Locate the cell with the specified text and output its (x, y) center coordinate. 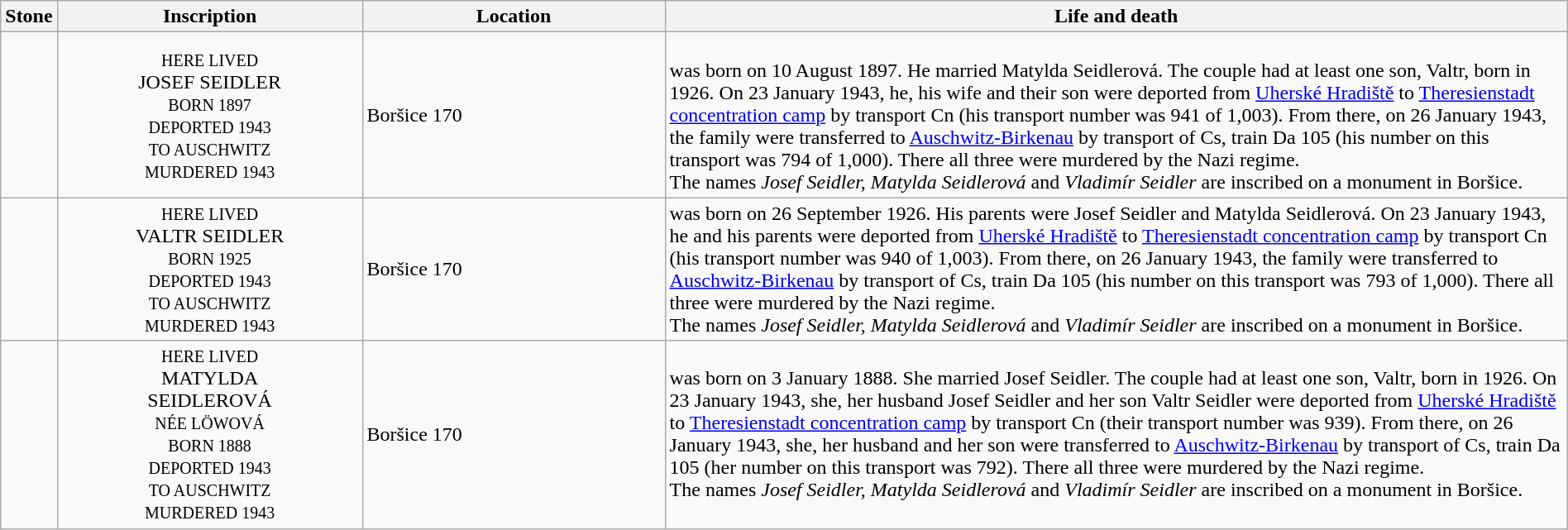
Location (514, 17)
HERE LIVEDJOSEF SEIDLERBORN 1897DEPORTED 1943TO AUSCHWITZMURDERED 1943 (210, 115)
Stone (29, 17)
HERE LIVEDVALTR SEIDLERBORN 1925DEPORTED 1943TO AUSCHWITZMURDERED 1943 (210, 270)
Inscription (210, 17)
Life and death (1116, 17)
HERE LIVEDMATYLDASEIDLEROVÁNÉE LÖWOVÁBORN 1888DEPORTED 1943TO AUSCHWITZMURDERED 1943 (210, 435)
